Locate the cell with the specified text and output its (x, y) center coordinate. 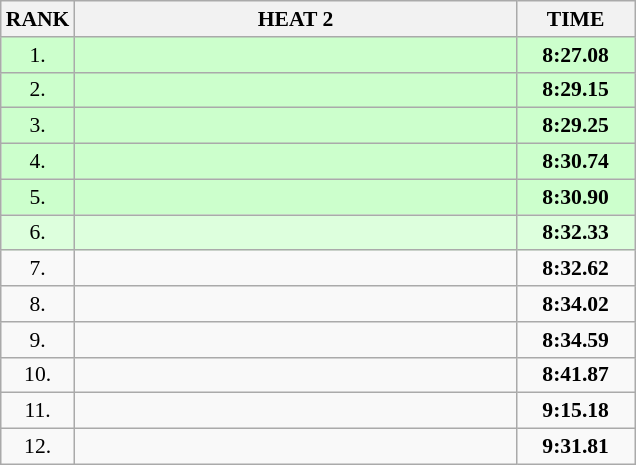
8:30.74 (576, 162)
8:29.25 (576, 126)
2. (38, 90)
9. (38, 340)
12. (38, 447)
6. (38, 233)
8:27.08 (576, 55)
4. (38, 162)
3. (38, 126)
10. (38, 375)
8:32.62 (576, 269)
8:29.15 (576, 90)
9:31.81 (576, 447)
8:34.59 (576, 340)
7. (38, 269)
HEAT 2 (295, 19)
8. (38, 304)
9:15.18 (576, 411)
5. (38, 197)
11. (38, 411)
RANK (38, 19)
8:32.33 (576, 233)
8:41.87 (576, 375)
8:30.90 (576, 197)
TIME (576, 19)
1. (38, 55)
8:34.02 (576, 304)
